Capture the cell that displays the provided text and extract its (x, y) central coordinate. 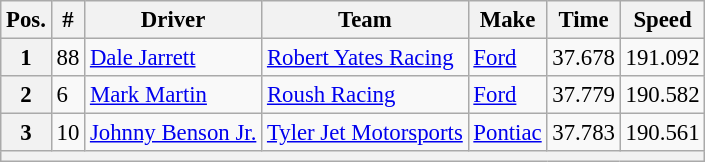
2 (26, 95)
191.092 (662, 58)
190.561 (662, 133)
Pontiac (508, 133)
Tyler Jet Motorsports (365, 133)
1 (26, 58)
37.783 (584, 133)
Roush Racing (365, 95)
Time (584, 20)
Dale Jarrett (174, 58)
3 (26, 133)
37.678 (584, 58)
Mark Martin (174, 95)
6 (68, 95)
190.582 (662, 95)
Make (508, 20)
Robert Yates Racing (365, 58)
37.779 (584, 95)
Johnny Benson Jr. (174, 133)
Driver (174, 20)
10 (68, 133)
88 (68, 58)
Team (365, 20)
# (68, 20)
Speed (662, 20)
Pos. (26, 20)
